Extract the (X, Y) coordinate from the center of the cell holding the provided text.  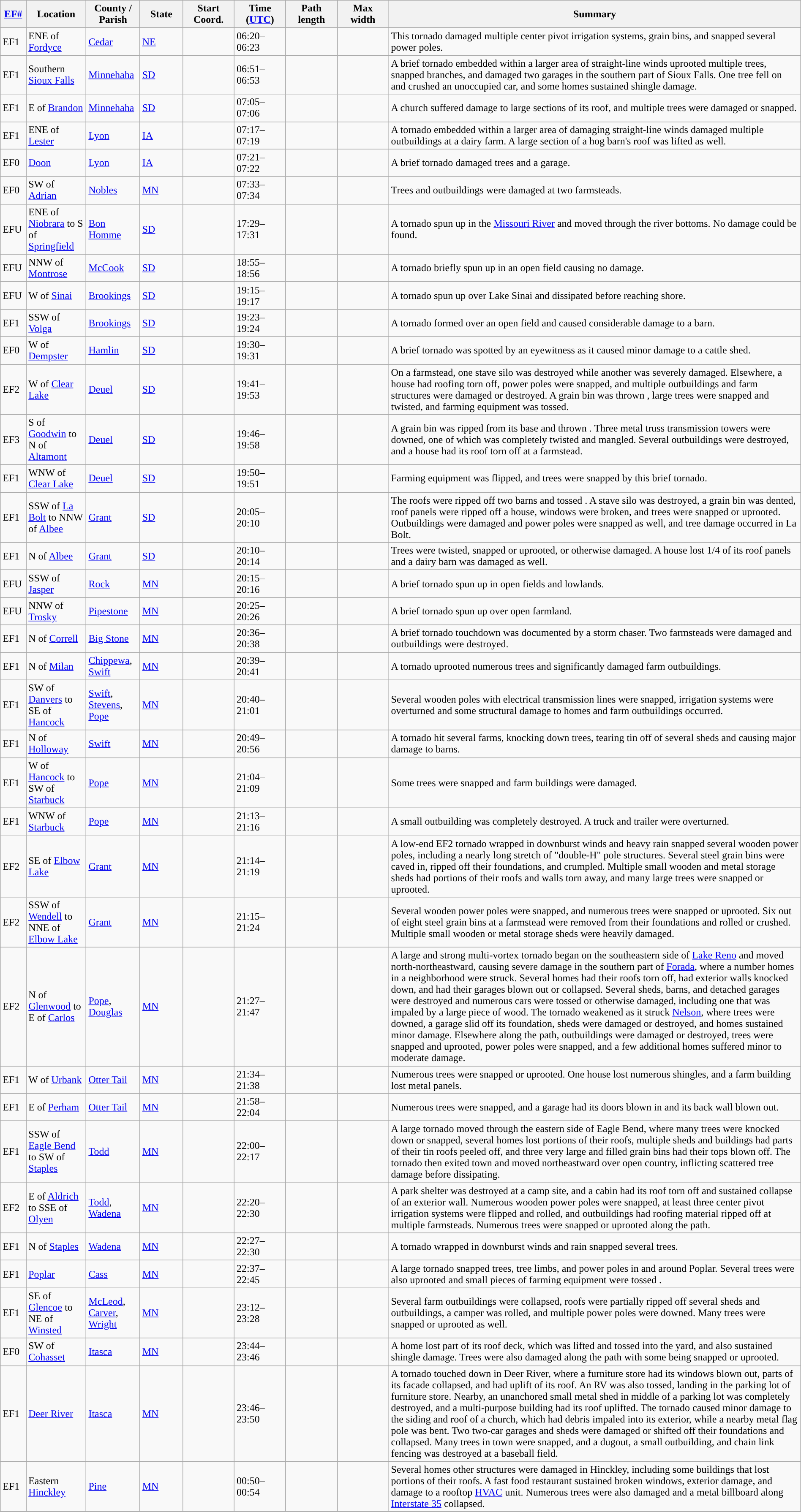
21:13–21:16 (260, 822)
19:30–19:31 (260, 350)
A tornado spun up over Lake Sinai and dissipated before reaching shore. (595, 296)
20:15–20:16 (260, 584)
19:50–19:51 (260, 479)
W of Dempster (56, 350)
17:29–17:31 (260, 229)
Max width (363, 14)
18:55–18:56 (260, 268)
21:27–21:47 (260, 1007)
This tornado damaged multiple center pivot irrigation systems, grain bins, and snapped several power poles. (595, 41)
WNW of Starbuck (56, 822)
Todd (113, 1152)
A tornado wrapped in downburst winds and rain snapped several trees. (595, 1246)
07:33–07:34 (260, 190)
Location (56, 14)
Todd, Wadena (113, 1208)
SSW of Volga (56, 323)
N of Staples (56, 1246)
Time (UTC) (260, 14)
21:14–21:19 (260, 866)
Rock (113, 584)
SSW of Eagle Bend to SW of Staples (56, 1152)
A tornado hit several farms, knocking down trees, tearing tin off of several sheds and causing major damage to barns. (595, 744)
Wadena (113, 1246)
SW of Adrian (56, 190)
Big Stone (113, 638)
E of Perham (56, 1107)
W of Hancock to SW of Starbuck (56, 783)
A small outbuilding was completely destroyed. A truck and trailer were overturned. (595, 822)
N of Correll (56, 638)
Pope, Douglas (113, 1007)
22:20–22:30 (260, 1208)
W of Sinai (56, 296)
06:51–06:53 (260, 75)
SE of Glencoe to NE of Winsted (56, 1313)
McLeod, Carver, Wright (113, 1313)
A tornado spun up in the Missouri River and moved through the river bottoms. No damage could be found. (595, 229)
SW of Danvers to SE of Hancock (56, 705)
A brief tornado spun up in open fields and lowlands. (595, 584)
Cedar (113, 41)
20:10–20:14 (260, 556)
21:58–22:04 (260, 1107)
W of Clear Lake (56, 389)
SSW of Jasper (56, 584)
Path length (311, 14)
Swift, Stevens, Pope (113, 705)
22:37–22:45 (260, 1274)
20:05–20:10 (260, 518)
21:04–21:09 (260, 783)
Chippewa, Swift (113, 666)
W of Urbank (56, 1079)
Bon Homme (113, 229)
07:21–07:22 (260, 163)
07:05–07:06 (260, 108)
19:23–19:24 (260, 323)
Poplar (56, 1274)
A tornado uprooted numerous trees and significantly damaged farm outbuildings. (595, 666)
Pine (113, 1486)
ENE of Fordyce (56, 41)
A brief tornado spun up over open farmland. (595, 611)
A brief tornado touchdown was documented by a storm chaser. Two farmsteads were damaged and outbuildings were destroyed. (595, 638)
20:25–20:26 (260, 611)
SSW of La Bolt to NNW of Albee (56, 518)
Start Coord. (209, 14)
State (161, 14)
N of Glenwood to E of Carlos (56, 1007)
Summary (595, 14)
19:41–19:53 (260, 389)
00:50–00:54 (260, 1486)
N of Holloway (56, 744)
20:49–20:56 (260, 744)
A tornado briefly spun up in an open field causing no damage. (595, 268)
23:44–23:46 (260, 1352)
EF# (14, 14)
21:15–21:24 (260, 922)
20:36–20:38 (260, 638)
A brief tornado was spotted by an eyewitness as it caused minor damage to a cattle shed. (595, 350)
Pipestone (113, 611)
WNW of Clear Lake (56, 479)
Numerous trees were snapped, and a garage had its doors blown in and its back wall blown out. (595, 1107)
ENE of Niobrara to S of Springfield (56, 229)
Swift (113, 744)
ENE of Lester (56, 135)
07:17–07:19 (260, 135)
06:20–06:23 (260, 41)
Cass (113, 1274)
SW of Cohasset (56, 1352)
Deer River (56, 1414)
Hamlin (113, 350)
SE of Elbow Lake (56, 866)
Farming equipment was flipped, and trees were snapped by this brief tornado. (595, 479)
23:46–23:50 (260, 1414)
NNW of Trosky (56, 611)
EF3 (14, 440)
20:40–21:01 (260, 705)
19:15–19:17 (260, 296)
22:00–22:17 (260, 1152)
Doon (56, 163)
McCook (113, 268)
A church suffered damage to large sections of its roof, and multiple trees were damaged or snapped. (595, 108)
Trees and outbuildings were damaged at two farmsteads. (595, 190)
N of Milan (56, 666)
E of Aldrich to SSE of Olyen (56, 1208)
NNW of Montrose (56, 268)
23:12–23:28 (260, 1313)
Southern Sioux Falls (56, 75)
Some trees were snapped and farm buildings were damaged. (595, 783)
Numerous trees were snapped or uprooted. One house lost numerous shingles, and a farm building lost metal panels. (595, 1079)
E of Brandon (56, 108)
A brief tornado damaged trees and a garage. (595, 163)
Eastern Hinckley (56, 1486)
N of Albee (56, 556)
19:46–19:58 (260, 440)
SSW of Wendell to NNE of Elbow Lake (56, 922)
A tornado formed over an open field and caused considerable damage to a barn. (595, 323)
22:27–22:30 (260, 1246)
Trees were twisted, snapped or uprooted, or otherwise damaged. A house lost 1/4 of its roof panels and a dairy barn was damaged as well. (595, 556)
20:39–20:41 (260, 666)
County / Parish (113, 14)
S of Goodwin to N of Altamont (56, 440)
NE (161, 41)
21:34–21:38 (260, 1079)
Nobles (113, 190)
